Return the [x, y] coordinate for the center point of the cell that contains the specified text.  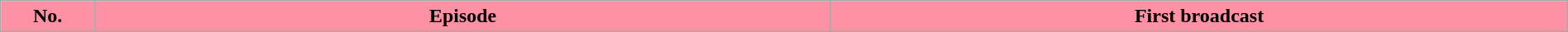
Episode [462, 16]
No. [48, 16]
First broadcast [1199, 16]
